Pinpoint the cell where the given text exists, returning its [X, Y] midpoint coordinate. 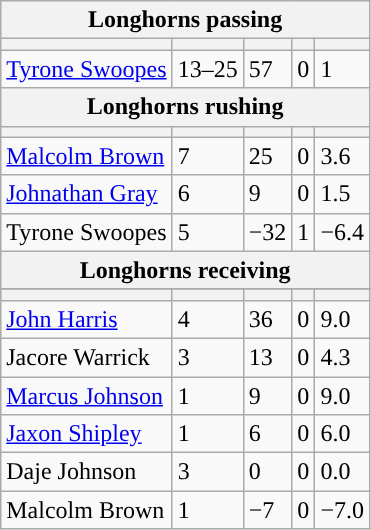
7 [208, 156]
John Harris [86, 319]
Longhorns receiving [186, 270]
6.0 [342, 434]
57 [268, 69]
0.0 [342, 472]
36 [268, 319]
−6.4 [342, 232]
Longhorns rushing [186, 107]
13 [268, 357]
Johnathan Gray [86, 194]
Longhorns passing [186, 20]
Daje Johnson [86, 472]
13–25 [208, 69]
−7.0 [342, 510]
Marcus Johnson [86, 395]
4 [208, 319]
4.3 [342, 357]
Jaxon Shipley [86, 434]
3.6 [342, 156]
−32 [268, 232]
25 [268, 156]
−7 [268, 510]
5 [208, 232]
Jacore Warrick [86, 357]
1.5 [342, 194]
